Capture the cell that displays the provided text and extract its [X, Y] central coordinate. 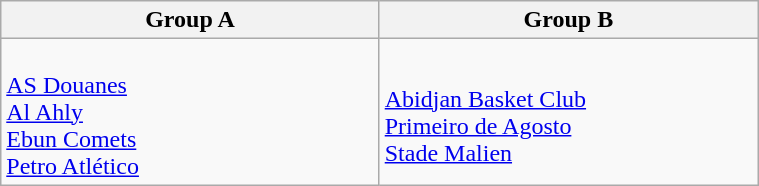
Group B [568, 20]
Abidjan Basket Club Primeiro de Agosto Stade Malien [568, 112]
Group A [190, 20]
AS Douanes Al Ahly Ebun Comets Petro Atlético [190, 112]
